Scan for the cell matching the given text and deliver its (X, Y) coordinate at center. 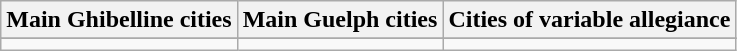
Main Ghibelline cities (119, 20)
Cities of variable allegiance (590, 20)
Main Guelph cities (340, 20)
